Return (X, Y) of the center of cell containing provided text 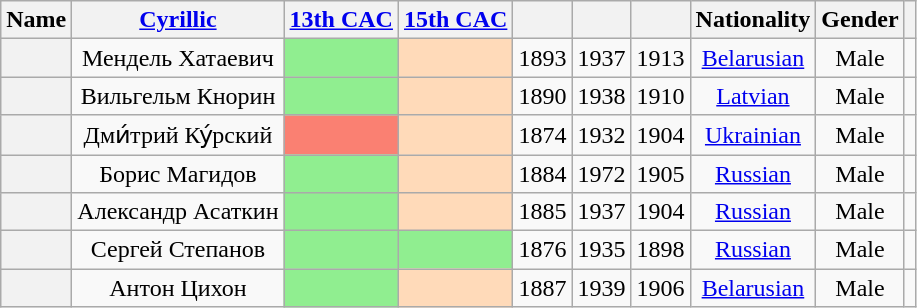
1874 (542, 135)
Вильгельм Кнорин (178, 96)
Nationality (753, 20)
1898 (660, 250)
Дми́трий Ку́рский (178, 135)
1884 (542, 173)
Name (36, 20)
1876 (542, 250)
1906 (660, 288)
Gender (860, 20)
1910 (660, 96)
1905 (660, 173)
1885 (542, 212)
1887 (542, 288)
Latvian (753, 96)
1972 (602, 173)
1939 (602, 288)
1938 (602, 96)
Антон Цихон (178, 288)
Александр Асаткин (178, 212)
1890 (542, 96)
Сергей Степанов (178, 250)
1935 (602, 250)
Ukrainian (753, 135)
1913 (660, 58)
15th CAC (455, 20)
13th CAC (341, 20)
1893 (542, 58)
1932 (602, 135)
Cyrillic (178, 20)
Мендель Хатаевич (178, 58)
Борис Магидов (178, 173)
